Return [x, y] of the center of cell containing provided text 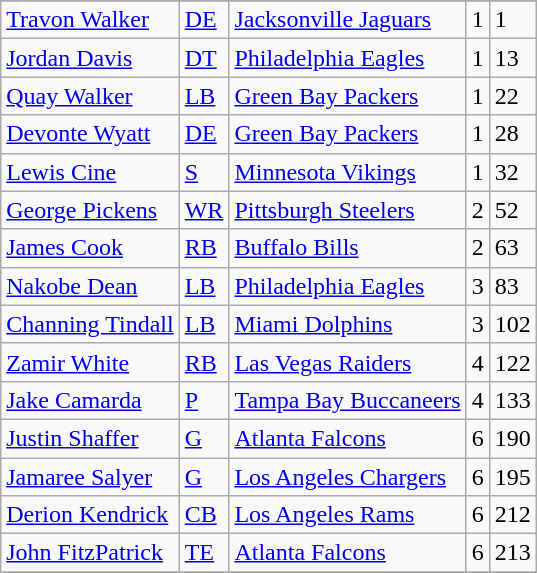
Pittsburgh Steelers [348, 210]
190 [512, 438]
212 [512, 515]
James Cook [90, 248]
Jacksonville Jaguars [348, 20]
22 [512, 96]
Lewis Cine [90, 172]
Quay Walker [90, 96]
John FitzPatrick [90, 553]
133 [512, 400]
Jordan Davis [90, 58]
Nakobe Dean [90, 286]
Las Vegas Raiders [348, 362]
DT [204, 58]
Miami Dolphins [348, 324]
Travon Walker [90, 20]
63 [512, 248]
102 [512, 324]
Los Angeles Rams [348, 515]
P [204, 400]
WR [204, 210]
George Pickens [90, 210]
195 [512, 477]
Devonte Wyatt [90, 134]
13 [512, 58]
28 [512, 134]
122 [512, 362]
52 [512, 210]
Tampa Bay Buccaneers [348, 400]
Jake Camarda [90, 400]
Channing Tindall [90, 324]
Minnesota Vikings [348, 172]
CB [204, 515]
Derion Kendrick [90, 515]
Los Angeles Chargers [348, 477]
S [204, 172]
TE [204, 553]
Jamaree Salyer [90, 477]
Justin Shaffer [90, 438]
83 [512, 286]
213 [512, 553]
Zamir White [90, 362]
Buffalo Bills [348, 248]
32 [512, 172]
